Scan for the cell matching the given text and deliver its [x, y] coordinate at center. 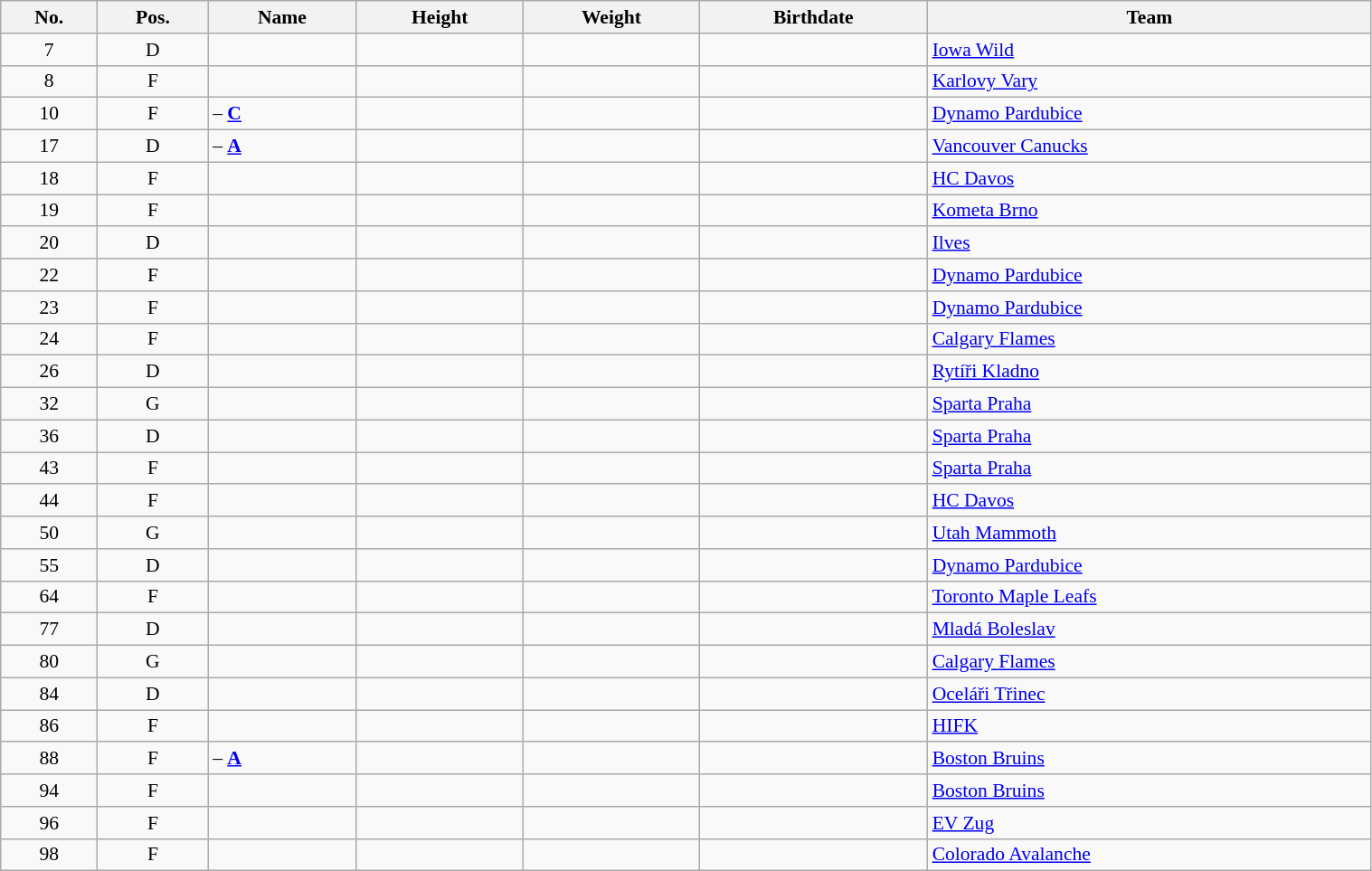
22 [49, 275]
17 [49, 147]
8 [49, 81]
80 [49, 662]
Kometa Brno [1150, 211]
19 [49, 211]
– C [282, 114]
98 [49, 855]
32 [49, 404]
55 [49, 565]
96 [49, 823]
64 [49, 597]
88 [49, 759]
Iowa Wild [1150, 50]
7 [49, 50]
HIFK [1150, 726]
43 [49, 469]
36 [49, 436]
No. [49, 17]
Toronto Maple Leafs [1150, 597]
84 [49, 694]
10 [49, 114]
Height [440, 17]
Mladá Boleslav [1150, 630]
Oceláři Třinec [1150, 694]
Birthdate [813, 17]
50 [49, 533]
Utah Mammoth [1150, 533]
23 [49, 308]
26 [49, 372]
Karlovy Vary [1150, 81]
Weight [611, 17]
Vancouver Canucks [1150, 147]
77 [49, 630]
Name [282, 17]
44 [49, 501]
20 [49, 243]
18 [49, 178]
EV Zug [1150, 823]
Pos. [153, 17]
24 [49, 339]
86 [49, 726]
Ilves [1150, 243]
94 [49, 791]
Rytíři Kladno [1150, 372]
Colorado Avalanche [1150, 855]
Team [1150, 17]
